From the cell containing the given text, extract its center point as [X, Y] coordinate. 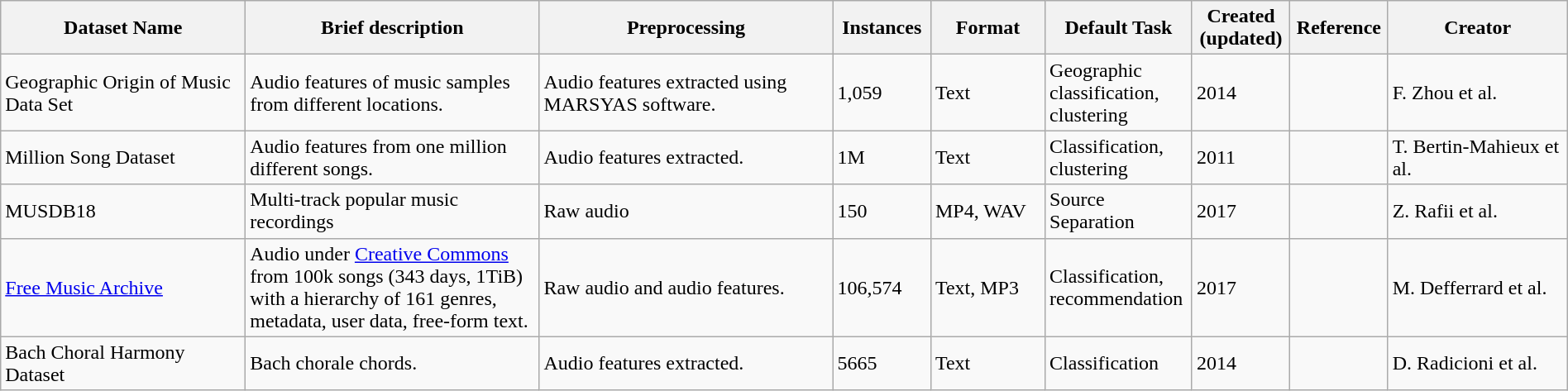
Brief description [392, 28]
Format [987, 28]
Million Song Dataset [123, 157]
Classification, recommendation [1119, 288]
MP4, WAV [987, 212]
Free Music Archive [123, 288]
Audio features of music samples from different locations. [392, 93]
1M [882, 157]
Default Task [1119, 28]
Created (updated) [1241, 28]
Bach chorale chords. [392, 364]
D. Radicioni et al. [1477, 364]
Dataset Name [123, 28]
Creator [1477, 28]
1,059 [882, 93]
Reference [1339, 28]
Classification, clustering [1119, 157]
F. Zhou et al. [1477, 93]
T. Bertin-Mahieux et al. [1477, 157]
5665 [882, 364]
Classification [1119, 364]
Instances [882, 28]
Bach Choral Harmony Dataset [123, 364]
Multi-track popular music recordings [392, 212]
Audio under Creative Commons from 100k songs (343 days, 1TiB) with a hierarchy of 161 genres, metadata, user data, free-form text. [392, 288]
Source Separation [1119, 212]
150 [882, 212]
2011 [1241, 157]
Audio features from one million different songs. [392, 157]
Z. Rafii et al. [1477, 212]
Geographic classification, clustering [1119, 93]
Text, MP3 [987, 288]
106,574 [882, 288]
Raw audio [686, 212]
Raw audio and audio features. [686, 288]
M. Defferrard et al. [1477, 288]
Audio features extracted using MARSYAS software. [686, 93]
Geographic Origin of Music Data Set [123, 93]
MUSDB18 [123, 212]
Preprocessing [686, 28]
